Detect which cell encompasses the target text, then output its [x, y] center coordinate. 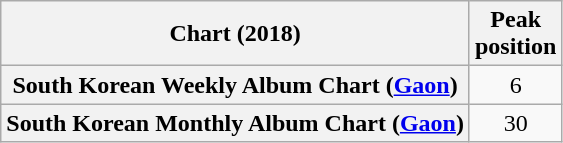
South Korean Weekly Album Chart (Gaon) [236, 85]
30 [515, 123]
Peakposition [515, 34]
6 [515, 85]
South Korean Monthly Album Chart (Gaon) [236, 123]
Chart (2018) [236, 34]
